Return the (X, Y) coordinate for the center point of the cell that contains the specified text.  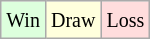
Loss (126, 20)
Win (24, 20)
Draw (72, 20)
